Provide the (X, Y) coordinate of the cell's center where the given text is located.  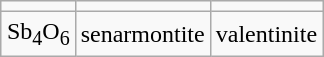
Sb4O6 (38, 34)
valentinite (266, 34)
senarmontite (142, 34)
